Return the [x, y] coordinate for the center point of the cell that contains the specified text.  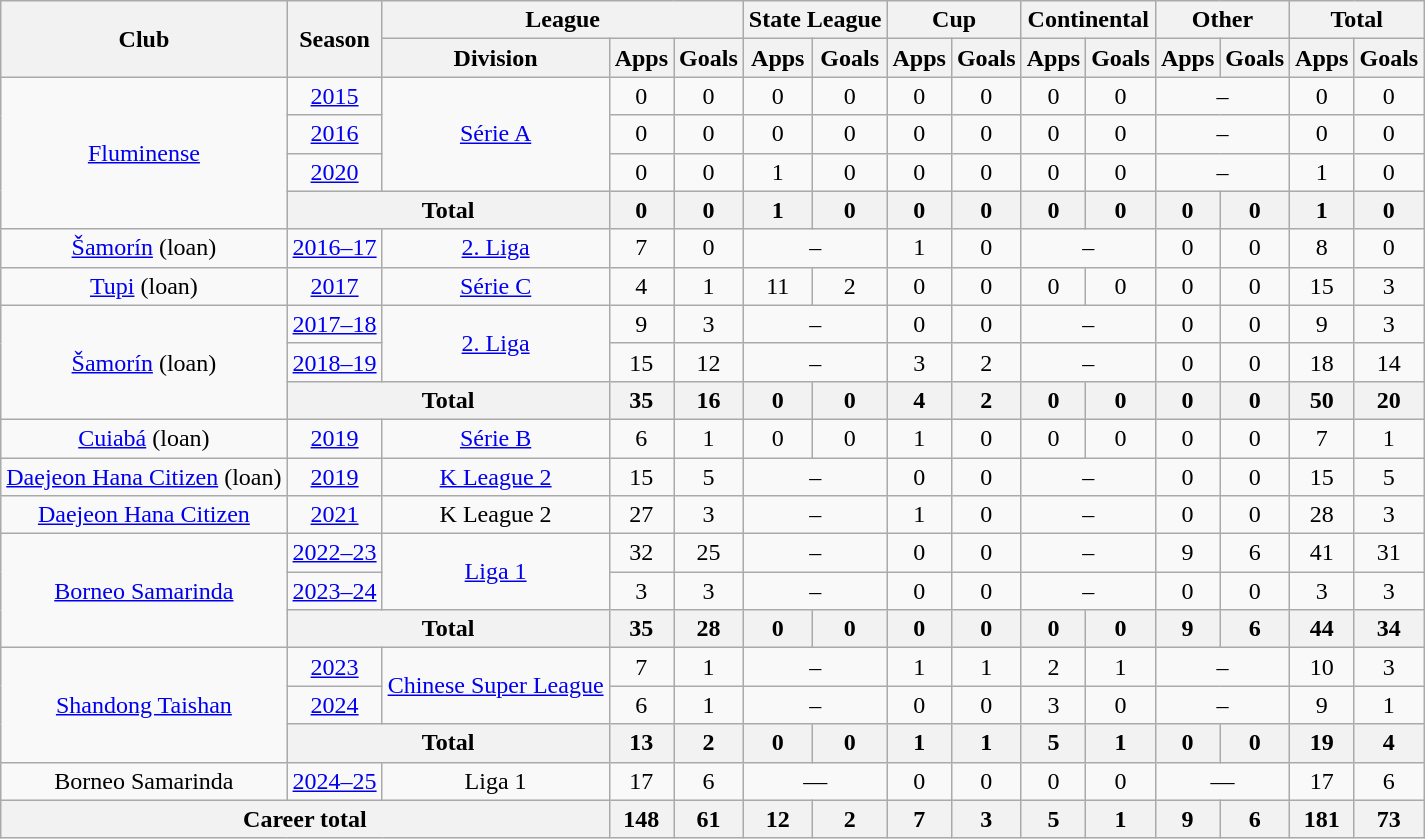
16 [709, 400]
13 [641, 743]
Season [334, 39]
20 [1389, 400]
2022–23 [334, 553]
Club [144, 39]
73 [1389, 819]
31 [1389, 553]
19 [1322, 743]
61 [709, 819]
50 [1322, 400]
2016 [334, 134]
10 [1322, 667]
27 [641, 515]
Career total [305, 819]
Série C [496, 286]
Série A [496, 134]
State League [815, 20]
44 [1322, 629]
2023–24 [334, 591]
Other [1222, 20]
181 [1322, 819]
18 [1322, 362]
2024 [334, 705]
2018–19 [334, 362]
2021 [334, 515]
Cup [954, 20]
Série B [496, 438]
Tupi (loan) [144, 286]
Daejeon Hana Citizen (loan) [144, 477]
Fluminense [144, 153]
8 [1322, 248]
Division [496, 58]
2017 [334, 286]
2017–18 [334, 324]
2016–17 [334, 248]
41 [1322, 553]
Chinese Super League [496, 686]
32 [641, 553]
Shandong Taishan [144, 705]
2024–25 [334, 781]
34 [1389, 629]
11 [778, 286]
148 [641, 819]
League [562, 20]
2015 [334, 96]
Continental [1088, 20]
Daejeon Hana Citizen [144, 515]
2020 [334, 172]
2023 [334, 667]
25 [709, 553]
Cuiabá (loan) [144, 438]
14 [1389, 362]
